Output the [X, Y] coordinate of the center of the cell containing the given text.  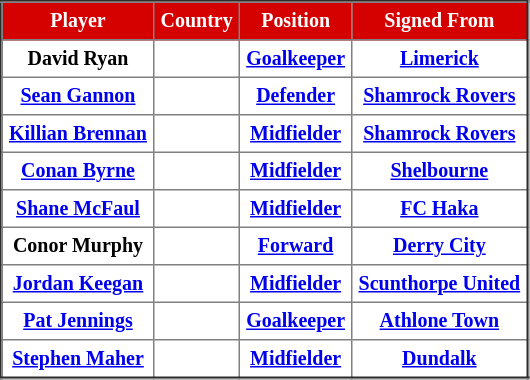
FC Haka [440, 209]
Country [197, 21]
Conor Murphy [78, 246]
Derry City [440, 246]
Stephen Maher [78, 359]
Jordan Keegan [78, 284]
Shane McFaul [78, 209]
Scunthorpe United [440, 284]
Defender [295, 96]
Signed From [440, 21]
Dundalk [440, 359]
Player [78, 21]
Killian Brennan [78, 134]
David Ryan [78, 59]
Pat Jennings [78, 321]
Sean Gannon [78, 96]
Position [295, 21]
Athlone Town [440, 321]
Shelbourne [440, 171]
Forward [295, 246]
Conan Byrne [78, 171]
Limerick [440, 59]
